Return the [X, Y] coordinate for the center point of the cell that contains the specified text.  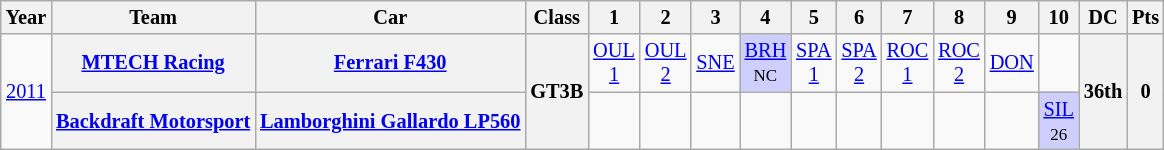
MTECH Racing [153, 63]
1 [614, 17]
4 [766, 17]
DON [1012, 63]
Class [556, 17]
SPA1 [814, 63]
Pts [1146, 17]
0 [1146, 92]
Car [390, 17]
ROC2 [959, 63]
2 [666, 17]
2011 [26, 92]
ROC1 [908, 63]
OUL2 [666, 63]
BRHNC [766, 63]
6 [858, 17]
Team [153, 17]
10 [1059, 17]
GT3B [556, 92]
Ferrari F430 [390, 63]
OUL1 [614, 63]
SPA2 [858, 63]
Backdraft Motorsport [153, 121]
8 [959, 17]
9 [1012, 17]
7 [908, 17]
SIL26 [1059, 121]
DC [1103, 17]
Year [26, 17]
36th [1103, 92]
5 [814, 17]
Lamborghini Gallardo LP560 [390, 121]
SNE [715, 63]
3 [715, 17]
